Pinpoint the cell where the given text exists, returning its (X, Y) midpoint coordinate. 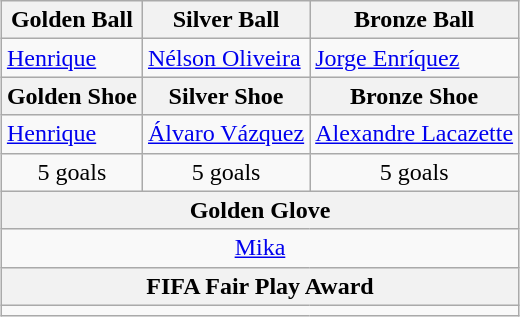
Álvaro Vázquez (226, 134)
Silver Ball (226, 20)
Nélson Oliveira (226, 58)
Golden Glove (260, 210)
Golden Ball (72, 20)
Jorge Enríquez (414, 58)
Bronze Shoe (414, 96)
Mika (260, 248)
FIFA Fair Play Award (260, 286)
Silver Shoe (226, 96)
Bronze Ball (414, 20)
Alexandre Lacazette (414, 134)
Golden Shoe (72, 96)
